Find where the given text appears and provide that cell's center as (X, Y) coordinate. 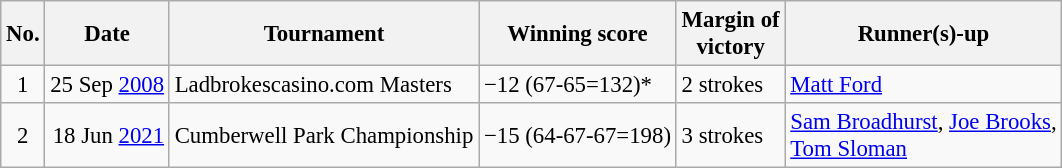
2 (23, 136)
1 (23, 85)
Matt Ford (924, 85)
Ladbrokescasino.com Masters (324, 85)
Margin ofvictory (730, 34)
3 strokes (730, 136)
No. (23, 34)
−12 (67-65=132)* (578, 85)
Cumberwell Park Championship (324, 136)
25 Sep 2008 (107, 85)
Winning score (578, 34)
18 Jun 2021 (107, 136)
Runner(s)-up (924, 34)
2 strokes (730, 85)
Sam Broadhurst, Joe Brooks, Tom Sloman (924, 136)
−15 (64-67-67=198) (578, 136)
Date (107, 34)
Tournament (324, 34)
